Provide the [X, Y] coordinate of the cell's center where the given text is located.  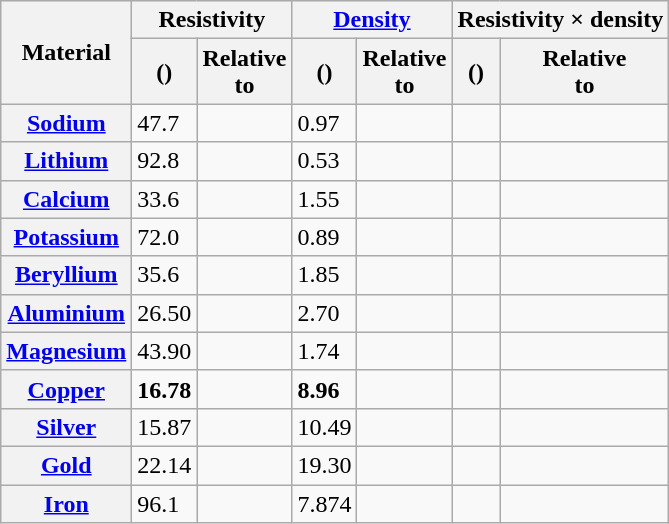
Copper [66, 389]
15.87 [164, 427]
0.97 [324, 123]
Potassium [66, 237]
1.55 [324, 199]
Lithium [66, 161]
22.14 [164, 465]
33.6 [164, 199]
Gold [66, 465]
Iron [66, 503]
1.85 [324, 275]
96.1 [164, 503]
19.30 [324, 465]
Material [66, 52]
Silver [66, 427]
0.89 [324, 237]
35.6 [164, 275]
43.90 [164, 351]
47.7 [164, 123]
Beryllium [66, 275]
Magnesium [66, 351]
Resistivity × density [560, 20]
10.49 [324, 427]
72.0 [164, 237]
8.96 [324, 389]
Aluminium [66, 313]
92.8 [164, 161]
26.50 [164, 313]
Density [372, 20]
2.70 [324, 313]
1.74 [324, 351]
0.53 [324, 161]
Sodium [66, 123]
Calcium [66, 199]
Resistivity [212, 20]
16.78 [164, 389]
7.874 [324, 503]
